Locate the cell with the specified text and output its [x, y] center coordinate. 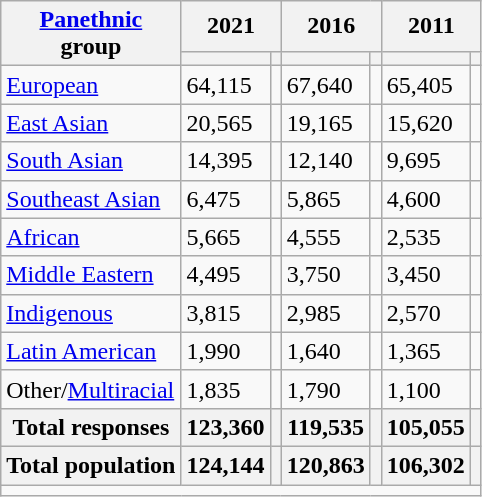
South Asian [91, 161]
4,495 [226, 275]
120,863 [326, 465]
6,475 [226, 199]
14,395 [226, 161]
20,565 [226, 123]
4,555 [326, 237]
3,450 [426, 275]
12,140 [326, 161]
124,144 [226, 465]
106,302 [426, 465]
1,990 [226, 351]
64,115 [226, 85]
1,640 [326, 351]
4,600 [426, 199]
15,620 [426, 123]
3,815 [226, 313]
Other/Multiracial [91, 389]
19,165 [326, 123]
European [91, 85]
1,365 [426, 351]
3,750 [326, 275]
East Asian [91, 123]
2016 [331, 26]
105,055 [426, 427]
Total responses [91, 427]
65,405 [426, 85]
Latin American [91, 351]
1,100 [426, 389]
Indigenous [91, 313]
2021 [231, 26]
67,640 [326, 85]
9,695 [426, 161]
2,535 [426, 237]
1,790 [326, 389]
2,570 [426, 313]
123,360 [226, 427]
Panethnicgroup [91, 34]
5,865 [326, 199]
1,835 [226, 389]
African [91, 237]
Southeast Asian [91, 199]
Middle Eastern [91, 275]
2011 [431, 26]
2,985 [326, 313]
5,665 [226, 237]
119,535 [326, 427]
Total population [91, 465]
